Scan for the cell matching the given text and deliver its [X, Y] coordinate at center. 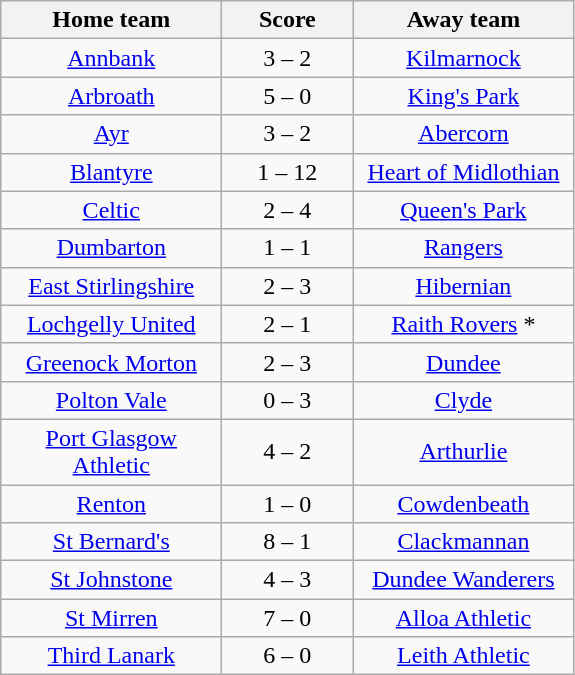
Greenock Morton [112, 362]
7 – 0 [288, 618]
Lochgelly United [112, 324]
1 – 1 [288, 248]
Away team [464, 20]
4 – 3 [288, 580]
Clyde [464, 400]
Ayr [112, 134]
Abercorn [464, 134]
2 – 1 [288, 324]
Celtic [112, 210]
Alloa Athletic [464, 618]
Kilmarnock [464, 58]
St Bernard's [112, 542]
Clackmannan [464, 542]
Arthurlie [464, 452]
5 – 0 [288, 96]
Score [288, 20]
Heart of Midlothian [464, 172]
Raith Rovers * [464, 324]
Cowdenbeath [464, 503]
King's Park [464, 96]
Rangers [464, 248]
Dundee [464, 362]
8 – 1 [288, 542]
St Mirren [112, 618]
Leith Athletic [464, 656]
East Stirlingshire [112, 286]
Home team [112, 20]
Dumbarton [112, 248]
Polton Vale [112, 400]
Arbroath [112, 96]
2 – 4 [288, 210]
4 – 2 [288, 452]
1 – 12 [288, 172]
Third Lanark [112, 656]
1 – 0 [288, 503]
Blantyre [112, 172]
Annbank [112, 58]
Renton [112, 503]
6 – 0 [288, 656]
Queen's Park [464, 210]
Hibernian [464, 286]
0 – 3 [288, 400]
St Johnstone [112, 580]
Port Glasgow Athletic [112, 452]
Dundee Wanderers [464, 580]
